Provide the [X, Y] coordinate of the cell's center where the given text is located.  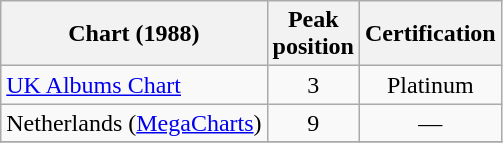
Chart (1988) [134, 34]
Platinum [431, 85]
Certification [431, 34]
9 [313, 123]
3 [313, 85]
Peakposition [313, 34]
UK Albums Chart [134, 85]
— [431, 123]
Netherlands (MegaCharts) [134, 123]
